Return the [x, y] coordinate for the center point of the cell that contains the specified text.  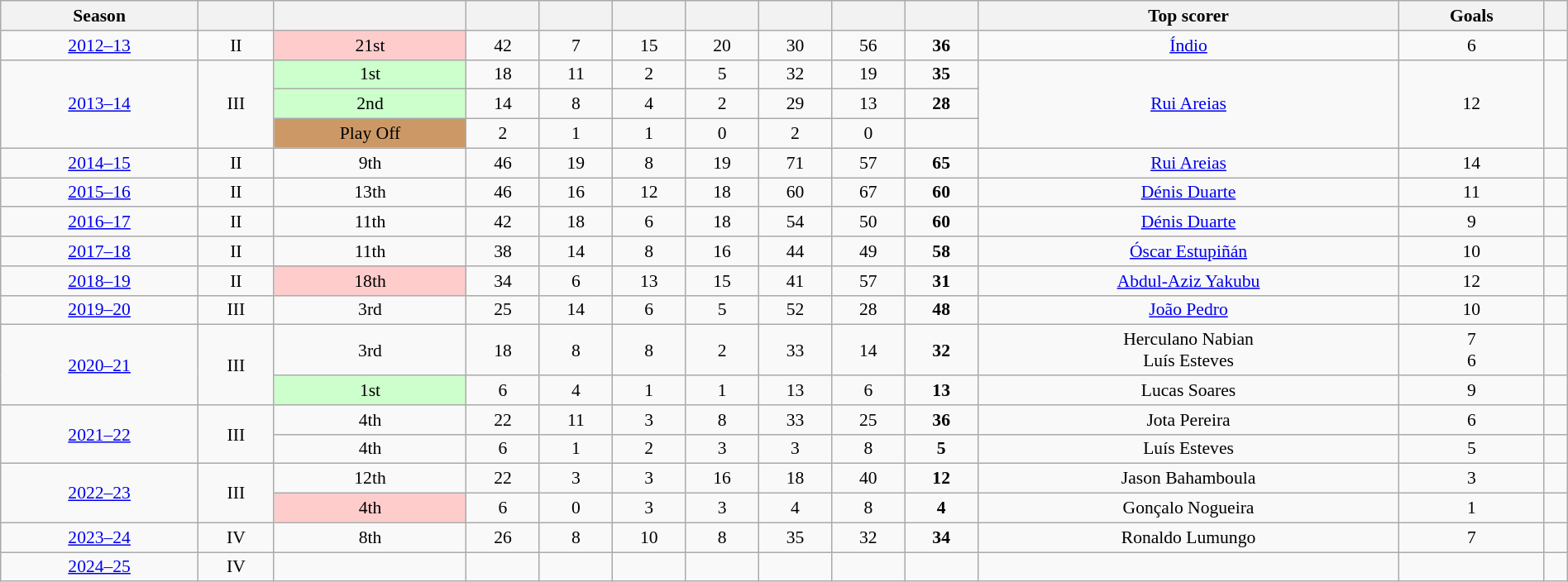
49 [868, 251]
50 [868, 222]
20 [722, 45]
67 [868, 193]
Herculano Nabian Luís Esteves [1188, 351]
2014–15 [99, 163]
Luís Esteves [1188, 449]
Jota Pereira [1188, 420]
Óscar Estupiñán [1188, 251]
2022–23 [99, 493]
2016–17 [99, 222]
30 [795, 45]
40 [868, 479]
2018–19 [99, 281]
12th [370, 479]
2024–25 [99, 567]
21st [370, 45]
52 [795, 310]
2020–21 [99, 365]
71 [795, 163]
Jason Bahamboula [1188, 479]
2015–16 [99, 193]
Goals [1472, 16]
54 [795, 222]
2013–14 [99, 104]
Gonçalo Nogueira [1188, 508]
2021–22 [99, 435]
Season [99, 16]
João Pedro [1188, 310]
Abdul-Aziz Yakubu [1188, 281]
Ronaldo Lumungo [1188, 537]
2012–13 [99, 45]
13th [370, 193]
Índio [1188, 45]
58 [941, 251]
38 [503, 251]
Lucas Soares [1188, 390]
2019–20 [99, 310]
8th [370, 537]
2nd [370, 104]
48 [941, 310]
2023–24 [99, 537]
2017–18 [99, 251]
Top scorer [1188, 16]
76 [1472, 351]
31 [941, 281]
44 [795, 251]
65 [941, 163]
18th [370, 281]
41 [795, 281]
Play Off [370, 134]
29 [795, 104]
56 [868, 45]
26 [503, 537]
9th [370, 163]
